Capture the cell that displays the provided text and extract its (x, y) central coordinate. 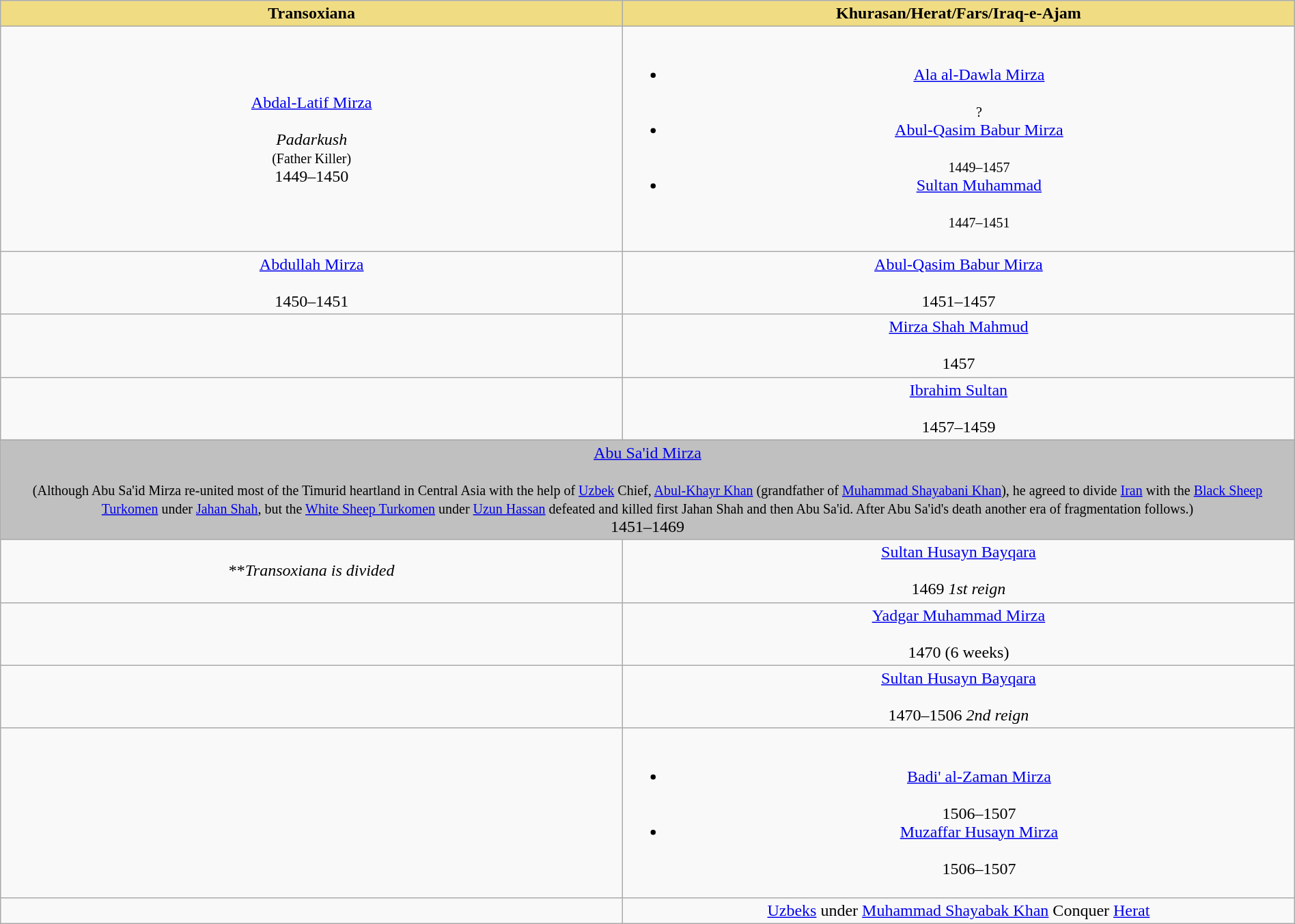
Mirza Shah Mahmud 1457 (959, 346)
Transoxiana (311, 14)
Uzbeks under Muhammad Shayabak Khan Conquer Herat (959, 910)
Sultan Husayn Bayqara 1469 1st reign (959, 571)
Abdullah Mirza 1450–1451 (311, 283)
Yadgar Muhammad Mirza 1470 (6 weeks) (959, 634)
Abdal-Latif Mirza Padarkush (Father Killer) 1449–1450 (311, 139)
Ala al-Dawla Mirza ?Abul-Qasim Babur Mirza 1449–1457Sultan Muhammad 1447–1451 (959, 139)
Badi' al-Zaman Mirza 1506–1507Muzaffar Husayn Mirza 1506–1507 (959, 813)
Sultan Husayn Bayqara 1470–1506 2nd reign (959, 697)
**Transoxiana is divided (311, 571)
Ibrahim Sultan 1457–1459 (959, 408)
Khurasan/Herat/Fars/Iraq-e-Ajam (959, 14)
Abul-Qasim Babur Mirza 1451–1457 (959, 283)
